Detect which cell encompasses the target text, then output its [x, y] center coordinate. 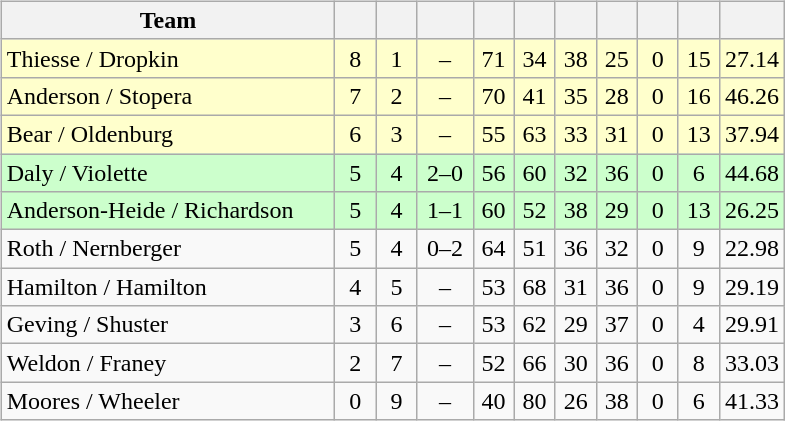
Anderson / Stopera [168, 96]
2–0 [445, 173]
25 [616, 58]
15 [698, 58]
34 [534, 58]
Daly / Violette [168, 173]
68 [534, 287]
26.25 [752, 211]
63 [534, 134]
80 [534, 401]
Weldon / Franey [168, 363]
37 [616, 325]
56 [494, 173]
Roth / Nernberger [168, 249]
1–1 [445, 211]
Geving / Shuster [168, 325]
Team [168, 20]
41.33 [752, 401]
Hamilton / Hamilton [168, 287]
37.94 [752, 134]
26 [576, 401]
55 [494, 134]
35 [576, 96]
Bear / Oldenburg [168, 134]
51 [534, 249]
16 [698, 96]
71 [494, 58]
Anderson-Heide / Richardson [168, 211]
66 [534, 363]
70 [494, 96]
29.19 [752, 287]
Moores / Wheeler [168, 401]
27.14 [752, 58]
1 [396, 58]
62 [534, 325]
Thiesse / Dropkin [168, 58]
46.26 [752, 96]
28 [616, 96]
0–2 [445, 249]
44.68 [752, 173]
30 [576, 363]
41 [534, 96]
64 [494, 249]
33 [576, 134]
29.91 [752, 325]
33.03 [752, 363]
40 [494, 401]
22.98 [752, 249]
